Detect which cell encompasses the target text, then output its (X, Y) center coordinate. 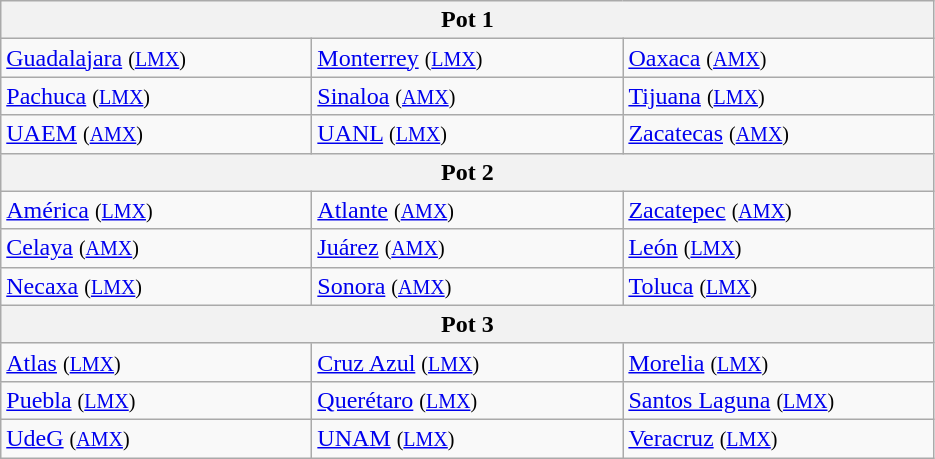
Oaxaca (AMX) (778, 58)
Toluca (LMX) (778, 286)
Morelia (LMX) (778, 362)
Atlante (AMX) (468, 210)
Celaya (AMX) (156, 248)
Atlas (LMX) (156, 362)
Veracruz (LMX) (778, 438)
Cruz Azul (LMX) (468, 362)
Monterrey (LMX) (468, 58)
León (LMX) (778, 248)
Sonora (AMX) (468, 286)
Zacatepec (AMX) (778, 210)
Pot 1 (468, 20)
Juárez (AMX) (468, 248)
Tijuana (LMX) (778, 96)
Zacatecas (AMX) (778, 134)
UAEM (AMX) (156, 134)
Querétaro (LMX) (468, 400)
América (LMX) (156, 210)
Guadalajara (LMX) (156, 58)
UANL (LMX) (468, 134)
Pachuca (LMX) (156, 96)
Pot 2 (468, 172)
Puebla (LMX) (156, 400)
Necaxa (LMX) (156, 286)
UNAM (LMX) (468, 438)
Santos Laguna (LMX) (778, 400)
Pot 3 (468, 324)
UdeG (AMX) (156, 438)
Sinaloa (AMX) (468, 96)
